For the text-containing cell, return its midpoint in (x, y) coordinate format. 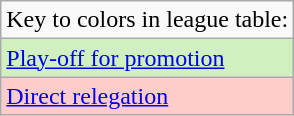
Key to colors in league table: (148, 20)
Direct relegation (148, 96)
Play-off for promotion (148, 58)
